Return [X, Y] of the center of cell containing provided text 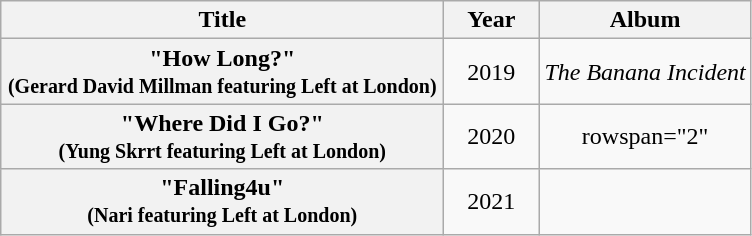
2020 [492, 136]
"How Long?"(Gerard David Millman featuring Left at London) [222, 72]
2021 [492, 202]
"Where Did I Go?"(Yung Skrrt featuring Left at London) [222, 136]
Year [492, 20]
"Falling4u"(Nari featuring Left at London) [222, 202]
The Banana Incident [645, 72]
rowspan="2" [645, 136]
2019 [492, 72]
Album [645, 20]
Title [222, 20]
